Identify which cell holds the provided text, then report its [x, y] central coordinate. 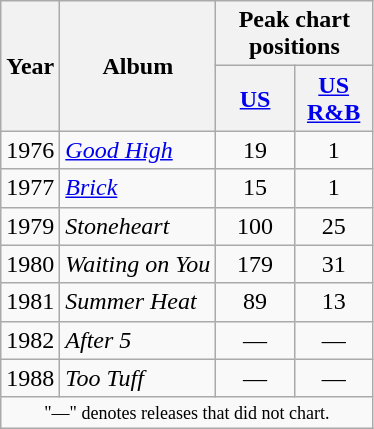
179 [256, 264]
Too Tuff [138, 378]
1976 [30, 150]
Year [30, 66]
15 [256, 188]
1981 [30, 302]
Album [138, 66]
Brick [138, 188]
1979 [30, 226]
1982 [30, 340]
1977 [30, 188]
13 [334, 302]
89 [256, 302]
Summer Heat [138, 302]
US [256, 98]
Stoneheart [138, 226]
25 [334, 226]
31 [334, 264]
19 [256, 150]
100 [256, 226]
Good High [138, 150]
US R&B [334, 98]
After 5 [138, 340]
Waiting on You [138, 264]
"—" denotes releases that did not chart. [187, 412]
1988 [30, 378]
1980 [30, 264]
Peak chart positions [294, 34]
